Search for the cell housing the specified text and yield its (X, Y) center coordinate. 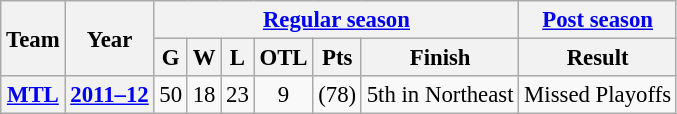
G (170, 58)
5th in Northeast (440, 95)
50 (170, 95)
Year (110, 38)
L (238, 58)
Result (598, 58)
Finish (440, 58)
(78) (338, 95)
Team (33, 38)
Pts (338, 58)
9 (284, 95)
Missed Playoffs (598, 95)
23 (238, 95)
18 (204, 95)
Regular season (336, 20)
Post season (598, 20)
MTL (33, 95)
2011–12 (110, 95)
OTL (284, 58)
W (204, 58)
